Extract the [X, Y] coordinate from the center of the cell holding the provided text.  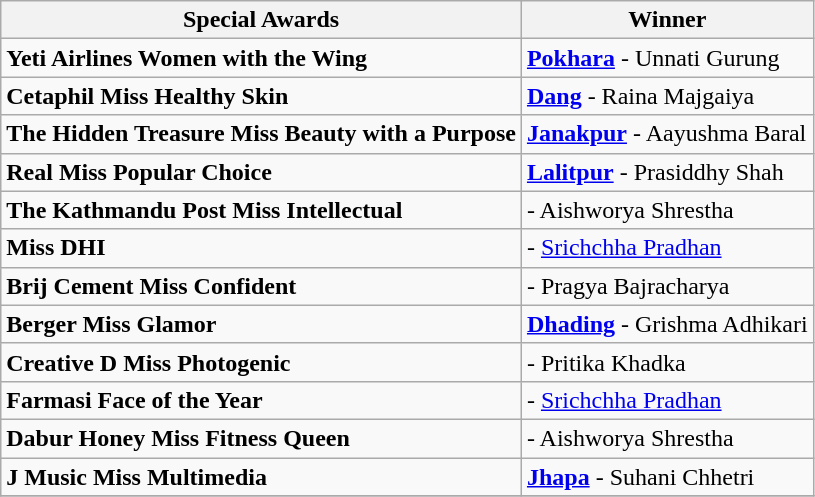
Creative D Miss Photogenic [262, 362]
Dhading - Grishma Adhikari [667, 324]
J Music Miss Multimedia [262, 477]
- Pragya Bajracharya [667, 286]
Special Awards [262, 20]
Cetaphil Miss Healthy Skin [262, 96]
Dabur Honey Miss Fitness Queen [262, 438]
Jhapa - Suhani Chhetri [667, 477]
Miss DHI [262, 248]
Dang - Raina Majgaiya [667, 96]
Farmasi Face of the Year [262, 400]
Winner [667, 20]
Janakpur - Aayushma Baral [667, 134]
Brij Cement Miss Confident [262, 286]
Pokhara - Unnati Gurung [667, 58]
Lalitpur - Prasiddhy Shah [667, 172]
Berger Miss Glamor [262, 324]
The Hidden Treasure Miss Beauty with a Purpose [262, 134]
- Pritika Khadka [667, 362]
Yeti Airlines Women with the Wing [262, 58]
Real Miss Popular Choice [262, 172]
The Kathmandu Post Miss Intellectual [262, 210]
